Output the [X, Y] coordinate of the center of the cell containing the given text.  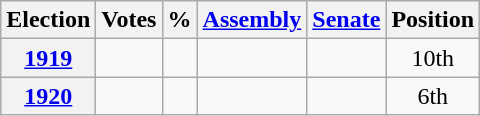
Senate [346, 20]
10th [433, 58]
6th [433, 96]
Election [48, 20]
Votes [129, 20]
% [180, 20]
1919 [48, 58]
Position [433, 20]
Assembly [252, 20]
1920 [48, 96]
